Output the (x, y) coordinate of the center of the cell containing the given text.  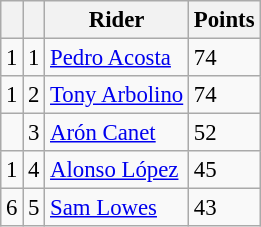
52 (224, 133)
Alonso López (117, 170)
43 (224, 208)
2 (34, 95)
Sam Lowes (117, 208)
Arón Canet (117, 133)
Rider (117, 20)
4 (34, 170)
Points (224, 20)
3 (34, 133)
Tony Arbolino (117, 95)
6 (12, 208)
5 (34, 208)
45 (224, 170)
Pedro Acosta (117, 58)
